Locate the cell with the specified text and output its (X, Y) center coordinate. 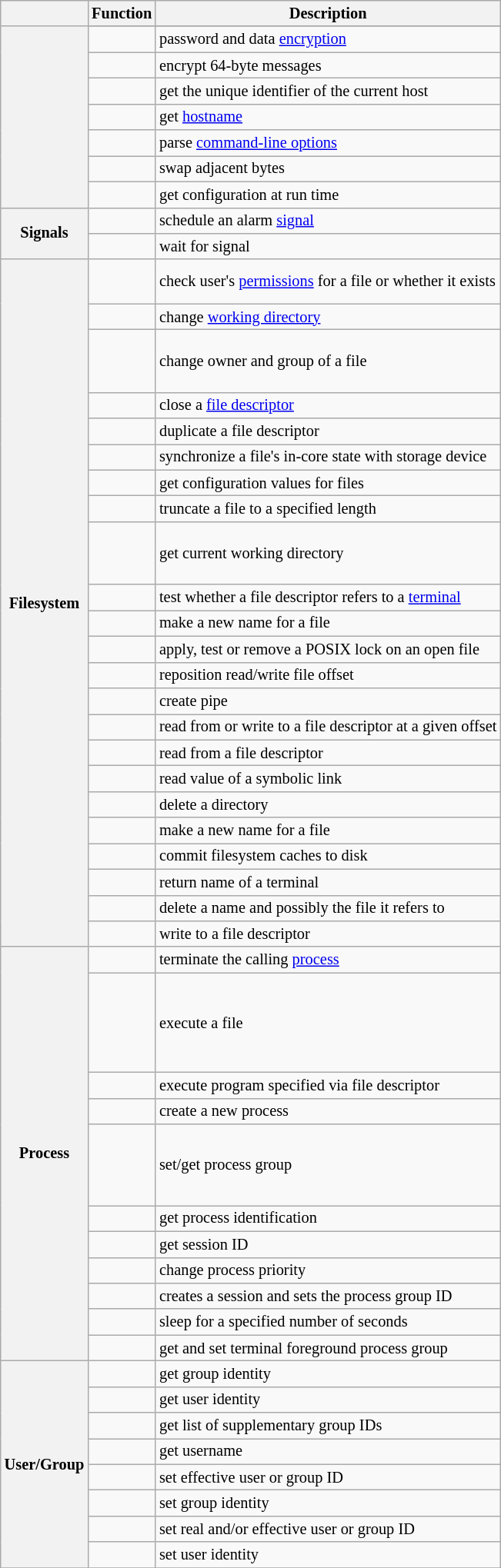
wait for signal (328, 246)
encrypt 64-byte messages (328, 65)
create a new process (328, 1111)
get configuration at run time (328, 195)
Description (328, 13)
get configuration values for files (328, 483)
Function (122, 13)
parse command-line options (328, 143)
get current working directory (328, 553)
get the unique identifier of the current host (328, 91)
set group identity (328, 1503)
change process priority (328, 1270)
create pipe (328, 701)
duplicate a file descriptor (328, 431)
get list of supplementary group IDs (328, 1426)
close a file descriptor (328, 405)
commit filesystem caches to disk (328, 856)
password and data encryption (328, 39)
terminate the calling process (328, 960)
User/Group (45, 1464)
creates a session and sets the process group ID (328, 1296)
write to a file descriptor (328, 934)
delete a name and possibly the file it refers to (328, 908)
set user identity (328, 1555)
synchronize a file's in-core state with storage device (328, 457)
get user identity (328, 1400)
set effective user or group ID (328, 1477)
execute program specified via file descriptor (328, 1085)
swap adjacent bytes (328, 168)
check user's permissions for a file or whether it exists (328, 281)
get group identity (328, 1373)
test whether a file descriptor refers to a terminal (328, 598)
get and set terminal foreground process group (328, 1348)
Filesystem (45, 603)
truncate a file to a specified length (328, 508)
Signals (45, 234)
apply, test or remove a POSIX lock on an open file (328, 649)
get username (328, 1451)
read from a file descriptor (328, 753)
set/get process group (328, 1165)
return name of a terminal (328, 882)
sleep for a specified number of seconds (328, 1322)
get hostname (328, 117)
read value of a symbolic link (328, 778)
schedule an alarm signal (328, 221)
reposition read/write file offset (328, 675)
change owner and group of a file (328, 361)
get process identification (328, 1218)
change working directory (328, 317)
read from or write to a file descriptor at a given offset (328, 727)
delete a directory (328, 804)
set real and/or effective user or group ID (328, 1529)
get session ID (328, 1244)
Process (45, 1154)
execute a file (328, 1023)
